Determine the (x, y) coordinate at the center of the cell enclosing the given text.  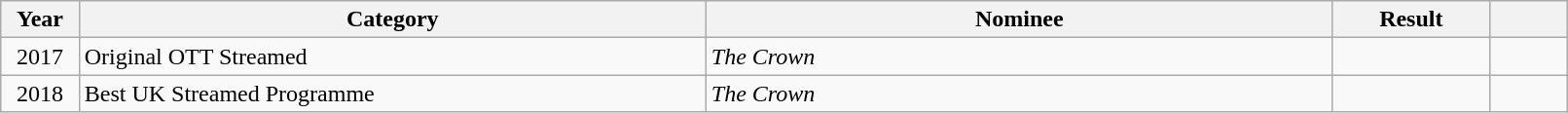
Nominee (1019, 19)
Best UK Streamed Programme (392, 94)
Result (1411, 19)
Category (392, 19)
2017 (40, 56)
2018 (40, 94)
Original OTT Streamed (392, 56)
Year (40, 19)
